Output the [X, Y] coordinate of the center of the cell containing the given text.  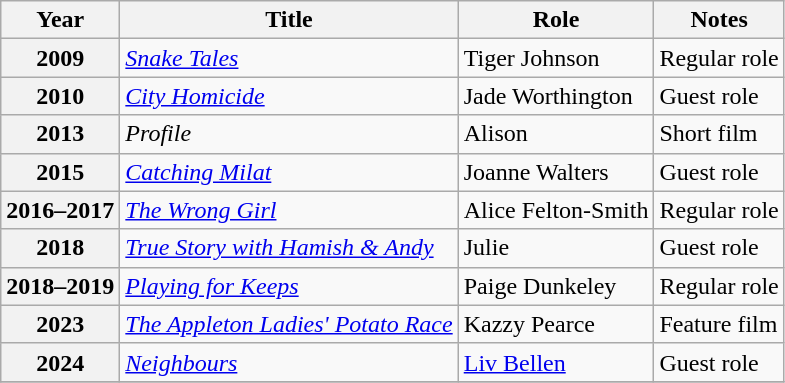
2010 [60, 96]
Paige Dunkeley [556, 286]
Alison [556, 134]
Neighbours [289, 362]
2024 [60, 362]
Title [289, 20]
City Homicide [289, 96]
2009 [60, 58]
2023 [60, 324]
Alice Felton-Smith [556, 210]
Snake Tales [289, 58]
Year [60, 20]
Notes [719, 20]
2015 [60, 172]
Playing for Keeps [289, 286]
2013 [60, 134]
True Story with Hamish & Andy [289, 248]
Short film [719, 134]
The Appleton Ladies' Potato Race [289, 324]
Tiger Johnson [556, 58]
2018–2019 [60, 286]
Joanne Walters [556, 172]
2018 [60, 248]
Profile [289, 134]
Jade Worthington [556, 96]
Liv Bellen [556, 362]
Role [556, 20]
2016–2017 [60, 210]
Julie [556, 248]
The Wrong Girl [289, 210]
Catching Milat [289, 172]
Feature film [719, 324]
Kazzy Pearce [556, 324]
